Provide the [X, Y] coordinate of the cell's center where the given text is located.  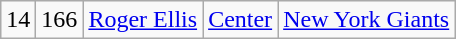
New York Giants [366, 20]
166 [60, 20]
Center [240, 20]
Roger Ellis [143, 20]
14 [18, 20]
